Detect which cell encompasses the target text, then output its [X, Y] center coordinate. 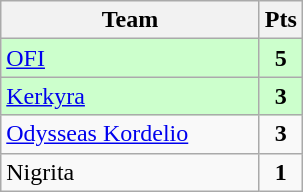
Pts [280, 20]
Team [130, 20]
Odysseas Kordelio [130, 134]
5 [280, 58]
OFI [130, 58]
1 [280, 172]
Kerkyra [130, 96]
Nigrita [130, 172]
